Output the (x, y) coordinate of the center of the cell containing the given text.  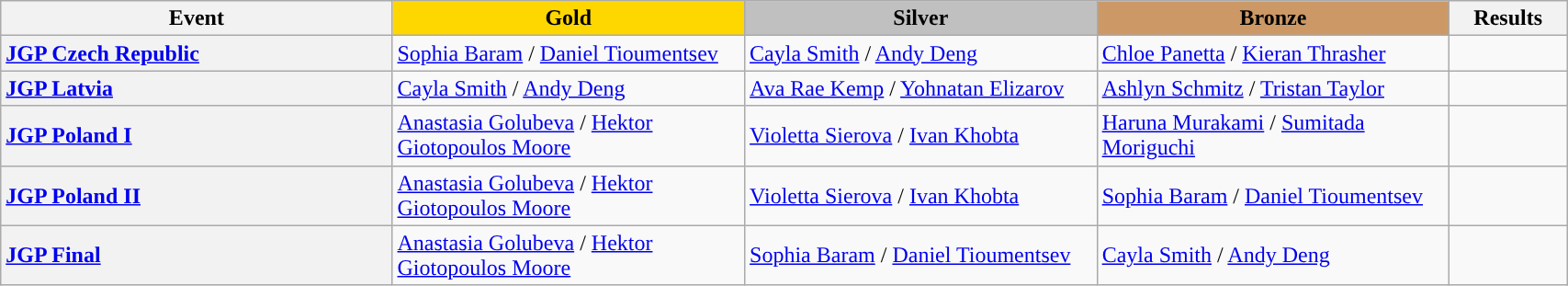
Event (197, 18)
Bronze (1273, 18)
JGP Final (197, 256)
Gold (569, 18)
JGP Czech Republic (197, 53)
JGP Poland I (197, 136)
Ashlyn Schmitz / Tristan Taylor (1273, 88)
Results (1508, 18)
Chloe Panetta / Kieran Thrasher (1273, 53)
Haruna Murakami / Sumitada Moriguchi (1273, 136)
JGP Latvia (197, 88)
Silver (921, 18)
JGP Poland II (197, 195)
Ava Rae Kemp / Yohnatan Elizarov (921, 88)
